Search for the cell housing the specified text and yield its [x, y] center coordinate. 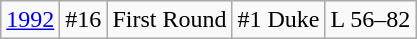
L 56–82 [370, 20]
First Round [170, 20]
1992 [30, 20]
#1 Duke [278, 20]
#16 [84, 20]
